Extract the [x, y] coordinate from the center of the cell holding the provided text.  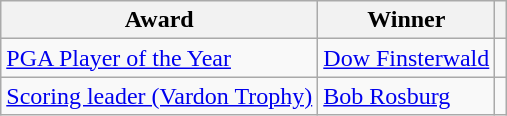
Dow Finsterwald [406, 58]
Scoring leader (Vardon Trophy) [160, 96]
Winner [406, 20]
Award [160, 20]
Bob Rosburg [406, 96]
PGA Player of the Year [160, 58]
